Detect which cell encompasses the target text, then output its [x, y] center coordinate. 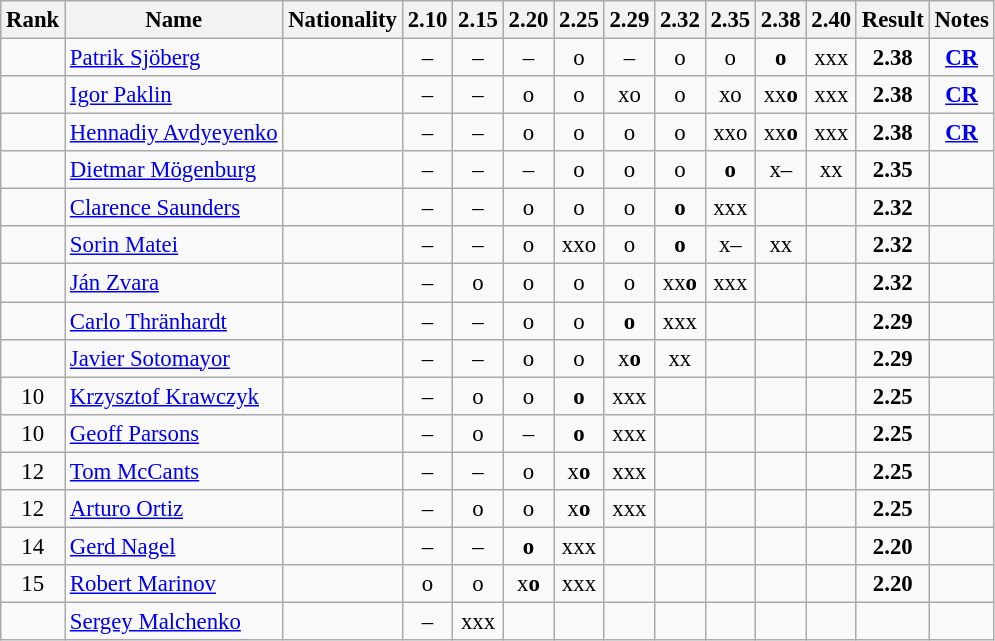
Result [892, 20]
Clarence Saunders [174, 208]
Rank [33, 20]
Ján Zvara [174, 283]
Hennadiy Avdyeyenko [174, 133]
Robert Marinov [174, 584]
Carlo Thränhardt [174, 321]
Nationality [342, 20]
Gerd Nagel [174, 546]
15 [33, 584]
Krzysztof Krawczyk [174, 396]
Notes [962, 20]
Javier Sotomayor [174, 358]
Sorin Matei [174, 245]
Sergey Malchenko [174, 621]
Dietmar Mögenburg [174, 170]
2.15 [478, 20]
Arturo Ortiz [174, 509]
Igor Paklin [174, 95]
Geoff Parsons [174, 433]
Name [174, 20]
2.10 [427, 20]
Tom McCants [174, 471]
14 [33, 546]
2.40 [831, 20]
Patrik Sjöberg [174, 58]
